Pinpoint the cell where the given text exists, returning its (X, Y) midpoint coordinate. 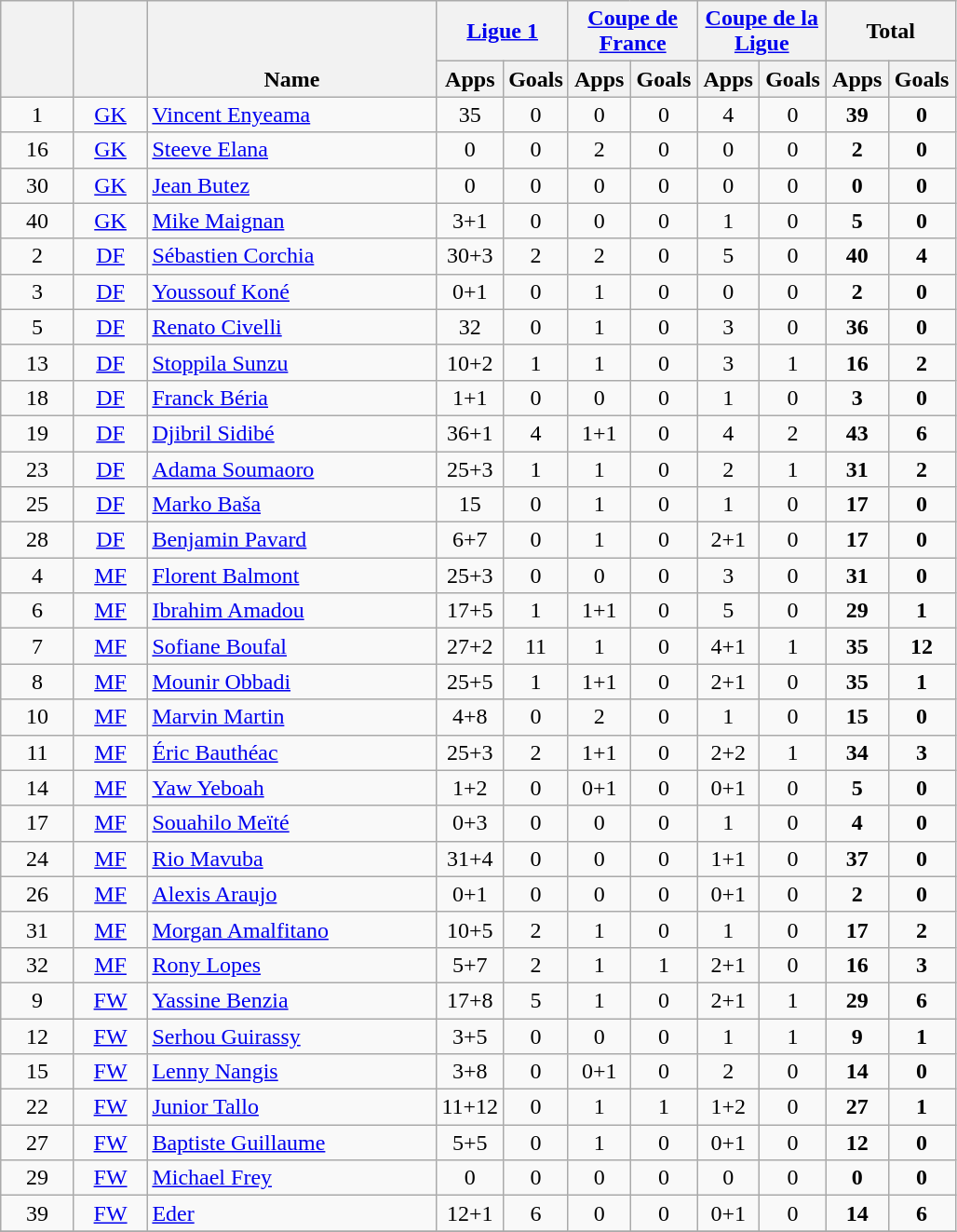
43 (858, 433)
Souahilo Meïté (292, 823)
Coupe de la Ligue (762, 32)
Jean Butez (292, 185)
36 (858, 327)
Ligue 1 (503, 32)
4+8 (470, 717)
Baptiste Guillaume (292, 1143)
Renato Civelli (292, 327)
11+12 (470, 1107)
Vincent Enyeama (292, 115)
7 (37, 646)
Eder (292, 1213)
22 (37, 1107)
10 (37, 717)
Serhou Guirassy (292, 1036)
Stoppila Sunzu (292, 362)
18 (37, 398)
8 (37, 682)
28 (37, 540)
Michael Frey (292, 1178)
24 (37, 859)
10+2 (470, 362)
36+1 (470, 433)
Djibril Sidibé (292, 433)
17+8 (470, 1000)
Lenny Nangis (292, 1072)
Youssouf Koné (292, 291)
Adama Soumaoro (292, 468)
12+1 (470, 1213)
Rony Lopes (292, 965)
Coupe de France (633, 32)
Ibrahim Amadou (292, 611)
Yaw Yeboah (292, 788)
Morgan Amalfitano (292, 929)
Marvin Martin (292, 717)
Mike Maignan (292, 221)
5+7 (470, 965)
27+2 (470, 646)
Junior Tallo (292, 1107)
5+5 (470, 1143)
Steeve Elana (292, 150)
0+3 (470, 823)
Total (892, 32)
Éric Bauthéac (292, 752)
31+4 (470, 859)
19 (37, 433)
34 (858, 752)
4+1 (728, 646)
Florent Balmont (292, 575)
Sofiane Boufal (292, 646)
Alexis Araujo (292, 894)
Franck Béria (292, 398)
Sébastien Corchia (292, 256)
17+5 (470, 611)
30 (37, 185)
25+5 (470, 682)
2+2 (728, 752)
3+8 (470, 1072)
Name (292, 48)
10+5 (470, 929)
Rio Mavuba (292, 859)
25 (37, 505)
23 (37, 468)
Yassine Benzia (292, 1000)
Marko Baša (292, 505)
26 (37, 894)
37 (858, 859)
Benjamin Pavard (292, 540)
Mounir Obbadi (292, 682)
3+1 (470, 221)
6+7 (470, 540)
13 (37, 362)
3+5 (470, 1036)
30+3 (470, 256)
